Output the (X, Y) coordinate of the center of the cell containing the given text.  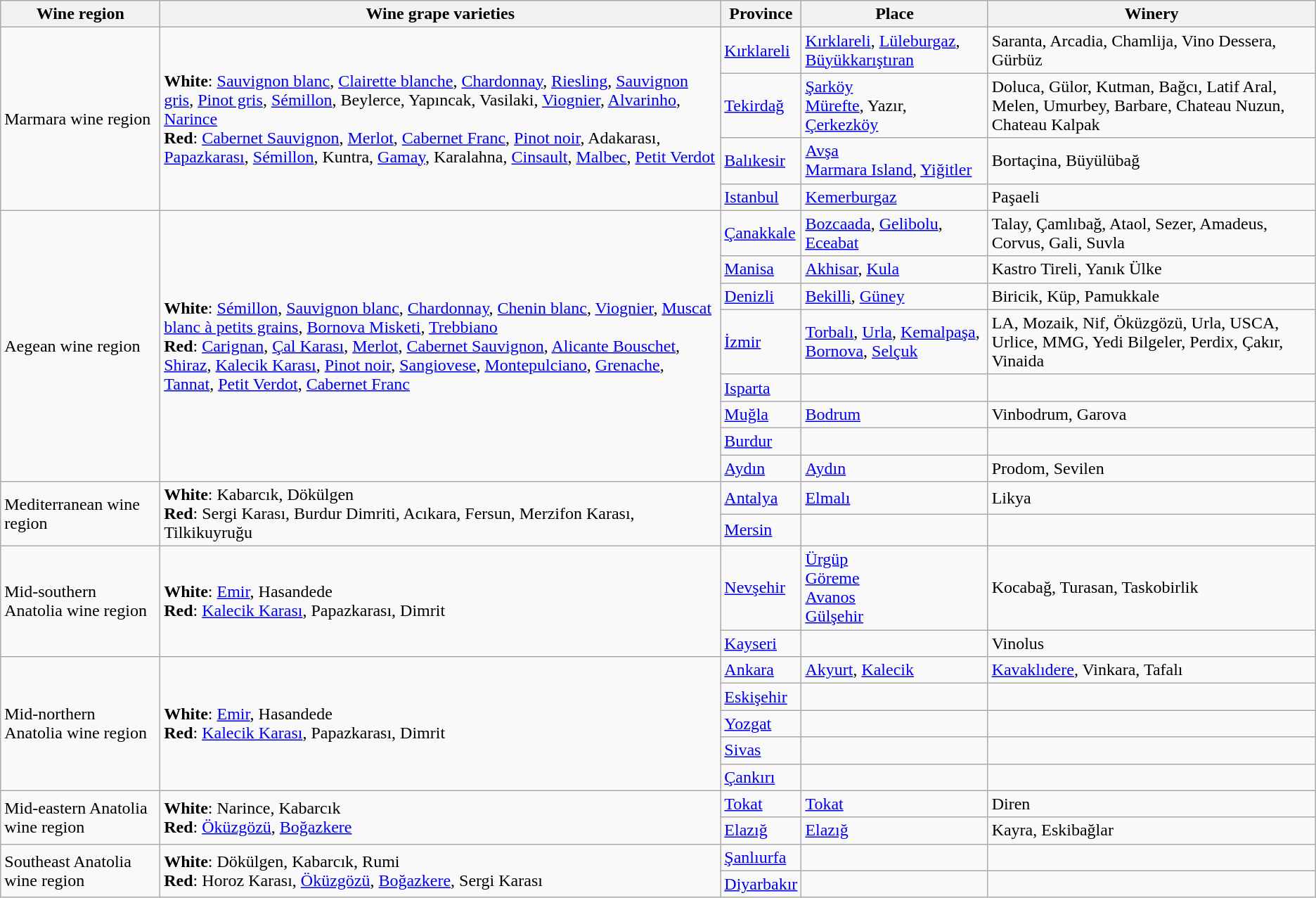
Talay, Çamlıbağ, Ataol, Sezer, Amadeus, Corvus, Gali, Suvla (1151, 233)
Kavaklıdere, Vinkara, Tafalı (1151, 670)
Isparta (761, 387)
Çanakkale (761, 233)
Manisa (761, 269)
Eskişehir (761, 697)
Saranta, Arcadia, Chamlija, Vino Dessera, Gürbüz (1151, 51)
Kastro Tireli, Yanık Ülke (1151, 269)
White: Narince, KabarcıkRed: Öküzgözü, Boğazkere (440, 817)
Aegean wine region (80, 346)
Mersin (761, 530)
Diyarbakır (761, 884)
Sivas (761, 750)
Yozgat (761, 724)
Mid-northern Anatolia wine region (80, 724)
Şanlıurfa (761, 857)
Diren (1151, 804)
Mid-eastern Anatolia wine region (80, 817)
Kırklareli, Lüleburgaz, Büyükkarıştıran (894, 51)
Muğla (761, 414)
Bodrum (894, 414)
Tekirdağ (761, 105)
Torbalı, Urla, Kemalpaşa, Bornova, Selçuk (894, 342)
Elmalı (894, 498)
Antalya (761, 498)
Place (894, 14)
Marmara wine region (80, 119)
Likya (1151, 498)
Wine grape varieties (440, 14)
Vinbodrum, Garova (1151, 414)
Akhisar, Kula (894, 269)
Denizli (761, 296)
White: Kabarcık, DökülgenRed: Sergi Karası, Burdur Dimriti, Acıkara, Fersun, Merzifon Karası, Tilkikuyruğu (440, 514)
White: Dökülgen, Kabarcık, RumiRed: Horoz Karası, Öküzgözü, Boğazkere, Sergi Karası (440, 871)
Kemerburgaz (894, 197)
Mid-southern Anatolia wine region (80, 602)
Ankara (761, 670)
AvşaMarmara Island, Yiğitler (894, 160)
Kırklareli (761, 51)
Kayseri (761, 643)
Kocabağ, Turasan, Taskobirlik (1151, 588)
Istanbul (761, 197)
Province (761, 14)
Bekilli, Güney (894, 296)
Winery (1151, 14)
Kayra, Eskibağlar (1151, 830)
Prodom, Sevilen (1151, 468)
İzmir (761, 342)
Doluca, Gülor, Kutman, Bağcı, Latif Aral, Melen, Umurbey, Barbare, Chateau Nuzun, Chateau Kalpak (1151, 105)
LA, Mozaik, Nif, Öküzgözü, Urla, USCA, Urlice, MMG, Yedi Bilgeler, Perdix, Çakır, Vinaida (1151, 342)
Southeast Anatolia wine region (80, 871)
Biricik, Küp, Pamukkale (1151, 296)
Akyurt, Kalecik (894, 670)
Wine region (80, 14)
Mediterranean wine region (80, 514)
Burdur (761, 441)
Vinolus (1151, 643)
ÜrgüpGöremeAvanosGülşehir (894, 588)
Paşaeli (1151, 197)
Balıkesir (761, 160)
Bortaçina, Büyülübağ (1151, 160)
Bozcaada, Gelibolu, Eceabat (894, 233)
Şarköy Mürefte, Yazır, Çerkezköy (894, 105)
Çankırı (761, 777)
Nevşehir (761, 588)
